Output the (X, Y) coordinate of the center of the cell containing the given text.  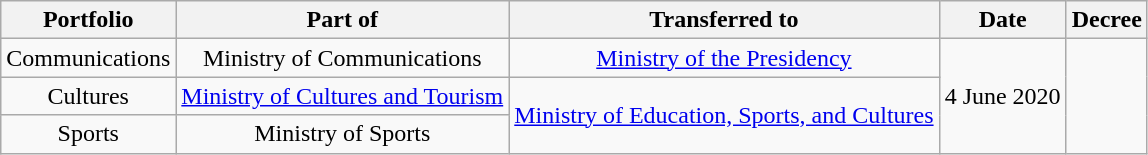
Portfolio (88, 20)
4 June 2020 (1002, 96)
Date (1002, 20)
Cultures (88, 96)
Transferred to (724, 20)
Ministry of Education, Sports, and Cultures (724, 115)
Sports (88, 134)
Communications (88, 58)
Decree (1106, 20)
Ministry of the Presidency (724, 58)
Ministry of Sports (342, 134)
Ministry of Communications (342, 58)
Part of (342, 20)
Ministry of Cultures and Tourism (342, 96)
